Return (x, y) of the center of cell containing provided text 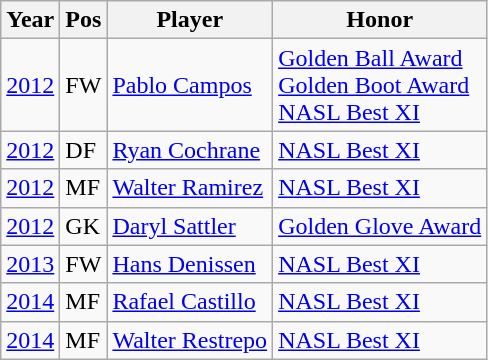
DF (84, 150)
Daryl Sattler (190, 226)
2013 (30, 264)
Year (30, 20)
Rafael Castillo (190, 302)
Player (190, 20)
Honor (380, 20)
Golden Ball Award Golden Boot Award NASL Best XI (380, 85)
GK (84, 226)
Pablo Campos (190, 85)
Walter Ramirez (190, 188)
Pos (84, 20)
Ryan Cochrane (190, 150)
Walter Restrepo (190, 340)
Hans Denissen (190, 264)
Golden Glove Award (380, 226)
